Locate the cell with the specified text and output its (x, y) center coordinate. 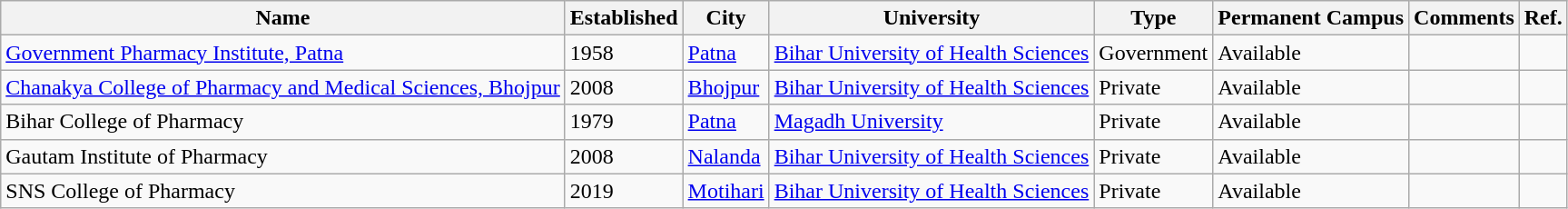
Motihari (726, 191)
Magadh University (932, 122)
SNS College of Pharmacy (283, 191)
1979 (624, 122)
Government Pharmacy Institute, Patna (283, 53)
City (726, 18)
Name (283, 18)
Bhojpur (726, 87)
Chanakya College of Pharmacy and Medical Sciences, Bhojpur (283, 87)
Comments (1464, 18)
2019 (624, 191)
Type (1153, 18)
University (932, 18)
Permanent Campus (1311, 18)
1958 (624, 53)
Nalanda (726, 156)
Gautam Institute of Pharmacy (283, 156)
Bihar College of Pharmacy (283, 122)
Ref. (1543, 18)
Established (624, 18)
Government (1153, 53)
